Capture the cell that displays the provided text and extract its (x, y) central coordinate. 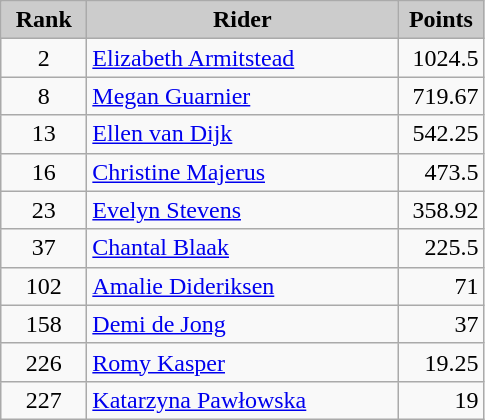
19.25 (441, 362)
Elizabeth Armitstead (242, 58)
Romy Kasper (242, 362)
473.5 (441, 172)
Rank (44, 20)
719.67 (441, 96)
Demi de Jong (242, 324)
Evelyn Stevens (242, 210)
158 (44, 324)
Amalie Dideriksen (242, 286)
Rider (242, 20)
23 (44, 210)
102 (44, 286)
Chantal Blaak (242, 248)
2 (44, 58)
71 (441, 286)
Christine Majerus (242, 172)
13 (44, 134)
Katarzyna Pawłowska (242, 400)
16 (44, 172)
542.25 (441, 134)
Points (441, 20)
8 (44, 96)
225.5 (441, 248)
Megan Guarnier (242, 96)
226 (44, 362)
358.92 (441, 210)
19 (441, 400)
227 (44, 400)
Ellen van Dijk (242, 134)
1024.5 (441, 58)
